Find where the given text appears and provide that cell's center as [x, y] coordinate. 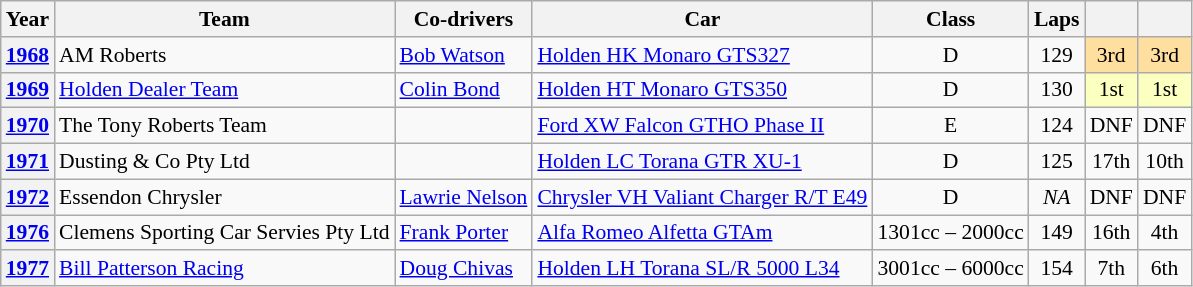
Bill Patterson Racing [224, 269]
Lawrie Nelson [464, 197]
1968 [28, 55]
Ford XW Falcon GTHO Phase II [702, 126]
Doug Chivas [464, 269]
Year [28, 19]
1977 [28, 269]
Holden LH Torana SL/R 5000 L34 [702, 269]
The Tony Roberts Team [224, 126]
154 [1057, 269]
Clemens Sporting Car Servies Pty Ltd [224, 233]
Laps [1057, 19]
Frank Porter [464, 233]
1971 [28, 162]
NA [1057, 197]
Team [224, 19]
1976 [28, 233]
125 [1057, 162]
AM Roberts [224, 55]
Chrysler VH Valiant Charger R/T E49 [702, 197]
1970 [28, 126]
Holden LC Torana GTR XU-1 [702, 162]
Holden HK Monaro GTS327 [702, 55]
Class [950, 19]
Bob Watson [464, 55]
Co-drivers [464, 19]
7th [1112, 269]
10th [1164, 162]
3001cc – 6000cc [950, 269]
Holden Dealer Team [224, 90]
Dusting & Co Pty Ltd [224, 162]
6th [1164, 269]
Holden HT Monaro GTS350 [702, 90]
Car [702, 19]
129 [1057, 55]
Essendon Chrysler [224, 197]
E [950, 126]
Alfa Romeo Alfetta GTAm [702, 233]
149 [1057, 233]
130 [1057, 90]
1969 [28, 90]
4th [1164, 233]
17th [1112, 162]
16th [1112, 233]
1301cc – 2000cc [950, 233]
1972 [28, 197]
124 [1057, 126]
Colin Bond [464, 90]
